Return the (X, Y) coordinate for the center point of the cell that contains the specified text.  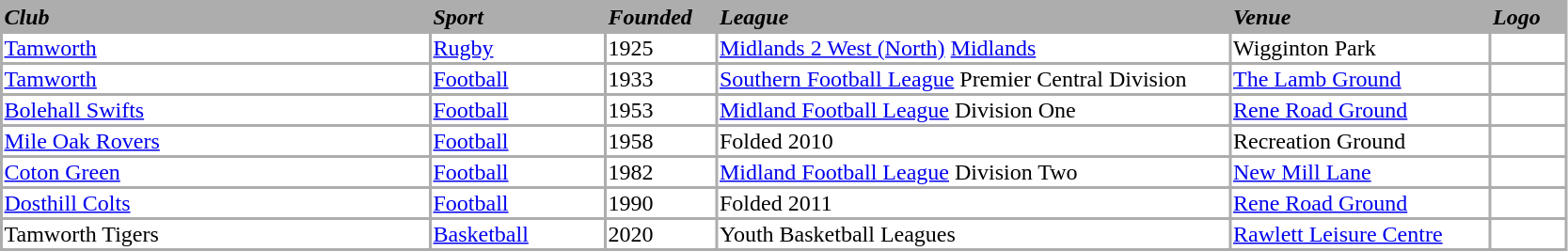
Coton Green (216, 172)
Logo (1528, 17)
Mile Oak Rovers (216, 141)
Club (216, 17)
Recreation Ground (1360, 141)
New Mill Lane (1360, 172)
League (974, 17)
Tamworth Tigers (216, 234)
1925 (661, 48)
The Lamb Ground (1360, 79)
1982 (661, 172)
Youth Basketball Leagues (974, 234)
Basketball (517, 234)
Venue (1360, 17)
Folded 2011 (974, 203)
Bolehall Swifts (216, 110)
Rawlett Leisure Centre (1360, 234)
1933 (661, 79)
Dosthill Colts (216, 203)
Founded (661, 17)
2020 (661, 234)
Folded 2010 (974, 141)
Midlands 2 West (North) Midlands (974, 48)
Midland Football League Division One (974, 110)
Midland Football League Division Two (974, 172)
1990 (661, 203)
1958 (661, 141)
Sport (517, 17)
Southern Football League Premier Central Division (974, 79)
Wigginton Park (1360, 48)
Rugby (517, 48)
1953 (661, 110)
